Identify which cell holds the provided text, then report its (X, Y) central coordinate. 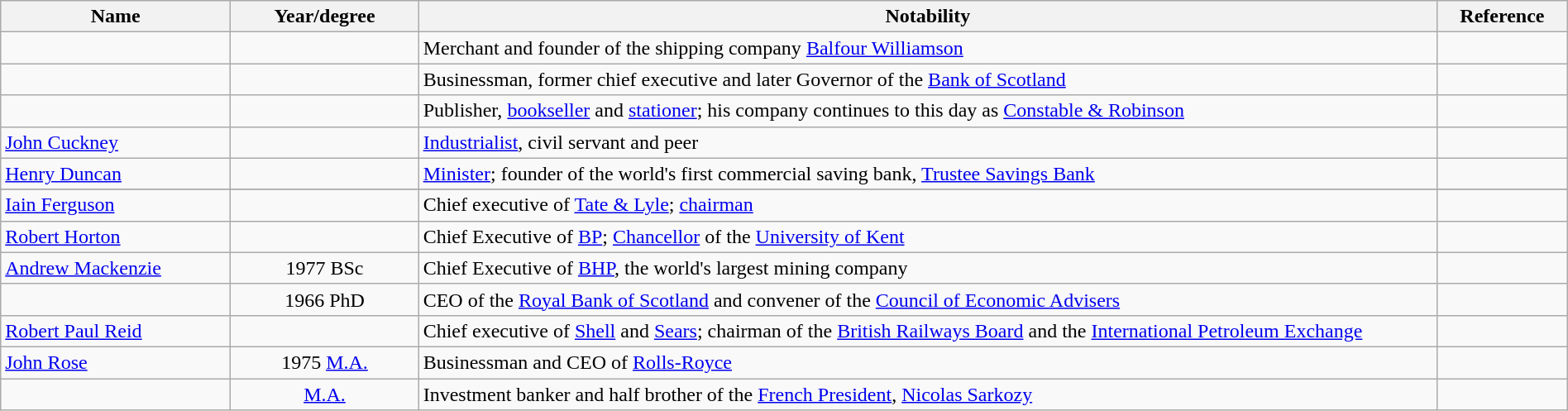
Notability (928, 17)
Industrialist, civil servant and peer (928, 142)
Investment banker and half brother of the French President, Nicolas Sarkozy (928, 394)
M.A. (324, 394)
1966 PhD (324, 299)
Reference (1503, 17)
Name (116, 17)
Businessman, former chief executive and later Governor of the Bank of Scotland (928, 79)
1977 BSc (324, 268)
Merchant and founder of the shipping company Balfour Williamson (928, 48)
Chief executive of Tate & Lyle; chairman (928, 205)
Robert Horton (116, 237)
Chief executive of Shell and Sears; chairman of the British Railways Board and the International Petroleum Exchange (928, 331)
Andrew Mackenzie (116, 268)
Publisher, bookseller and stationer; his company continues to this day as Constable & Robinson (928, 111)
Robert Paul Reid (116, 331)
Chief Executive of BHP, the world's largest mining company (928, 268)
John Rose (116, 362)
Iain Ferguson (116, 205)
Minister; founder of the world's first commercial saving bank, Trustee Savings Bank (928, 174)
Chief Executive of BP; Chancellor of the University of Kent (928, 237)
1975 M.A. (324, 362)
Year/degree (324, 17)
Businessman and CEO of Rolls-Royce (928, 362)
John Cuckney (116, 142)
Henry Duncan (116, 174)
CEO of the Royal Bank of Scotland and convener of the Council of Economic Advisers (928, 299)
